For the text-containing cell, return its midpoint in (x, y) coordinate format. 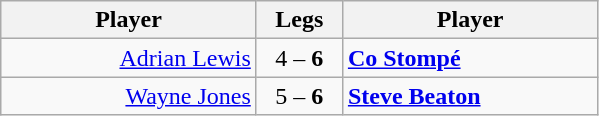
Wayne Jones (129, 96)
4 – 6 (299, 58)
Adrian Lewis (129, 58)
Co Stompé (470, 58)
5 – 6 (299, 96)
Steve Beaton (470, 96)
Legs (299, 20)
